Extract the [x, y] coordinate from the center of the cell holding the provided text.  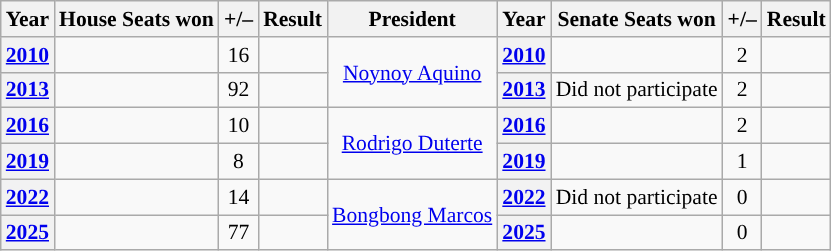
House Seats won [136, 19]
92 [238, 90]
14 [238, 197]
Rodrigo Duterte [412, 144]
10 [238, 126]
16 [238, 55]
77 [238, 233]
Senate Seats won [637, 19]
8 [238, 162]
President [412, 19]
1 [742, 162]
Noynoy Aquino [412, 72]
Bongbong Marcos [412, 214]
